Determine the (x, y) coordinate at the center of the cell enclosing the given text.  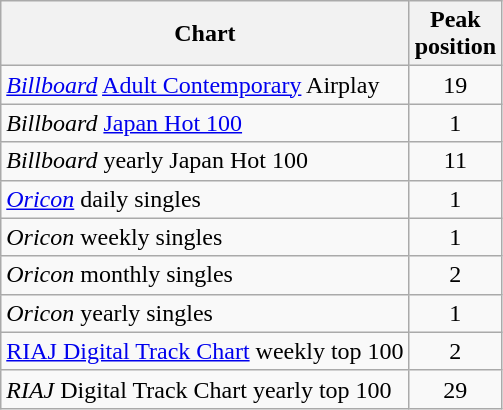
Oricon daily singles (205, 199)
11 (455, 161)
29 (455, 389)
Oricon weekly singles (205, 237)
RIAJ Digital Track Chart yearly top 100 (205, 389)
RIAJ Digital Track Chart weekly top 100 (205, 351)
19 (455, 85)
Billboard Japan Hot 100 (205, 123)
Billboard Adult Contemporary Airplay (205, 85)
Peakposition (455, 34)
Chart (205, 34)
Oricon monthly singles (205, 275)
Billboard yearly Japan Hot 100 (205, 161)
Oricon yearly singles (205, 313)
